Return the (x, y) coordinate for the center point of the cell that contains the specified text.  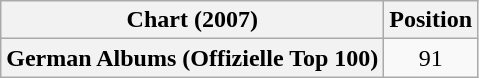
German Albums (Offizielle Top 100) (192, 58)
Chart (2007) (192, 20)
Position (431, 20)
91 (431, 58)
